For the text-containing cell, return its midpoint in [x, y] coordinate format. 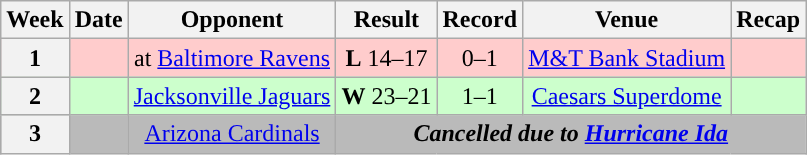
Date [98, 20]
W 23–21 [386, 96]
1–1 [480, 96]
Opponent [232, 20]
Recap [768, 20]
2 [35, 96]
M&T Bank Stadium [627, 58]
L 14–17 [386, 58]
Jacksonville Jaguars [232, 96]
1 [35, 58]
Record [480, 20]
3 [35, 134]
Venue [627, 20]
Cancelled due to Hurricane Ida [571, 134]
Week [35, 20]
at Baltimore Ravens [232, 58]
Result [386, 20]
Arizona Cardinals [232, 134]
0–1 [480, 58]
Caesars Superdome [627, 96]
